Extract the [x, y] coordinate from the center of the cell holding the provided text.  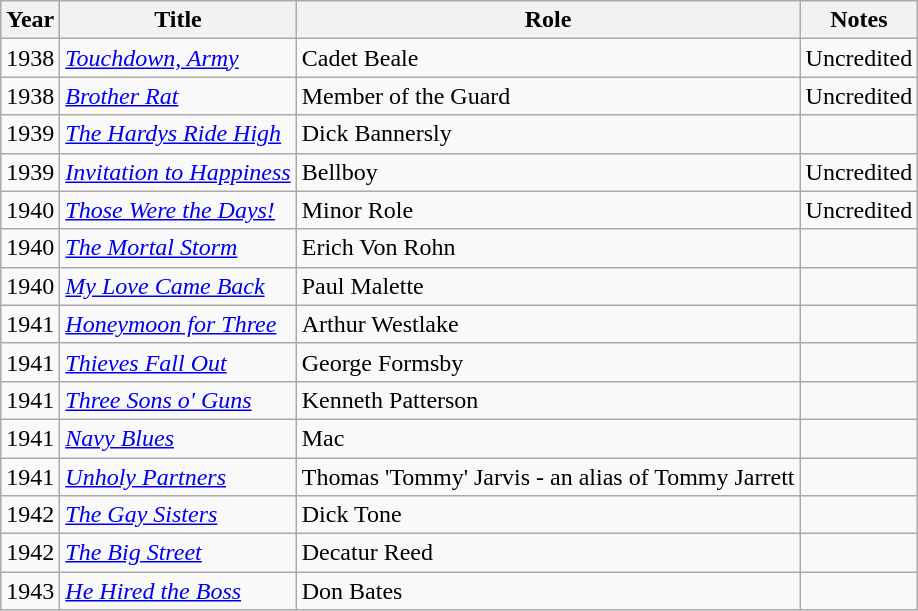
Three Sons o' Guns [178, 400]
Thieves Fall Out [178, 362]
Invitation to Happiness [178, 172]
Unholy Partners [178, 477]
Brother Rat [178, 96]
Don Bates [548, 591]
The Gay Sisters [178, 515]
Minor Role [548, 210]
My Love Came Back [178, 286]
Year [30, 20]
Notes [859, 20]
Title [178, 20]
Mac [548, 438]
Those Were the Days! [178, 210]
Paul Malette [548, 286]
1943 [30, 591]
The Hardys Ride High [178, 134]
Arthur Westlake [548, 324]
Role [548, 20]
He Hired the Boss [178, 591]
Dick Bannersly [548, 134]
Thomas 'Tommy' Jarvis - an alias of Tommy Jarrett [548, 477]
The Big Street [178, 553]
Decatur Reed [548, 553]
George Formsby [548, 362]
Honeymoon for Three [178, 324]
The Mortal Storm [178, 248]
Touchdown, Army [178, 58]
Dick Tone [548, 515]
Cadet Beale [548, 58]
Member of the Guard [548, 96]
Navy Blues [178, 438]
Kenneth Patterson [548, 400]
Bellboy [548, 172]
Erich Von Rohn [548, 248]
